Identify which cell holds the provided text, then report its [X, Y] central coordinate. 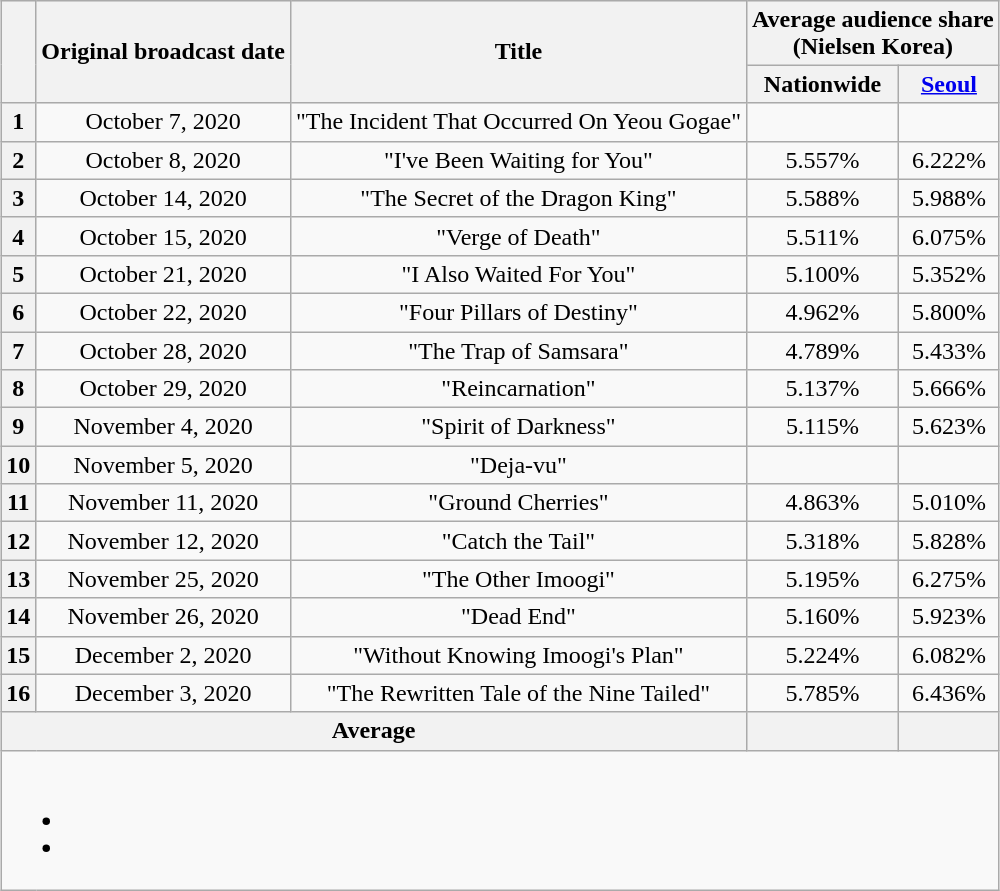
October 7, 2020 [164, 122]
5.318% [822, 541]
4 [18, 236]
5.785% [822, 693]
4.789% [822, 351]
"Ground Cherries" [518, 503]
6.082% [950, 655]
10 [18, 465]
6 [18, 312]
1 [18, 122]
October 22, 2020 [164, 312]
Seoul [950, 84]
3 [18, 198]
8 [18, 389]
"Deja-vu" [518, 465]
6.275% [950, 579]
9 [18, 427]
"Reincarnation" [518, 389]
"Dead End" [518, 617]
5.588% [822, 198]
5.224% [822, 655]
7 [18, 351]
"Catch the Tail" [518, 541]
5.666% [950, 389]
November 26, 2020 [164, 617]
6.222% [950, 160]
October 15, 2020 [164, 236]
"Spirit of Darkness" [518, 427]
"Verge of Death" [518, 236]
5.100% [822, 274]
Average [374, 731]
5.010% [950, 503]
5.557% [822, 160]
5.433% [950, 351]
"I've Been Waiting for You" [518, 160]
5.115% [822, 427]
5.511% [822, 236]
"The Rewritten Tale of the Nine Tailed" [518, 693]
October 14, 2020 [164, 198]
6.075% [950, 236]
October 21, 2020 [164, 274]
16 [18, 693]
October 29, 2020 [164, 389]
November 4, 2020 [164, 427]
5.828% [950, 541]
"The Other Imoogi" [518, 579]
November 5, 2020 [164, 465]
5.923% [950, 617]
October 28, 2020 [164, 351]
5.137% [822, 389]
"Four Pillars of Destiny" [518, 312]
4.962% [822, 312]
12 [18, 541]
2 [18, 160]
6.436% [950, 693]
"The Trap of Samsara" [518, 351]
Average audience share(Nielsen Korea) [872, 32]
11 [18, 503]
5.352% [950, 274]
4.863% [822, 503]
December 2, 2020 [164, 655]
15 [18, 655]
5.160% [822, 617]
Nationwide [822, 84]
"The Secret of the Dragon King" [518, 198]
5 [18, 274]
"The Incident That Occurred On Yeou Gogae" [518, 122]
November 11, 2020 [164, 503]
October 8, 2020 [164, 160]
"Without Knowing Imoogi's Plan" [518, 655]
December 3, 2020 [164, 693]
Title [518, 52]
5.195% [822, 579]
November 12, 2020 [164, 541]
5.623% [950, 427]
14 [18, 617]
5.988% [950, 198]
November 25, 2020 [164, 579]
13 [18, 579]
Original broadcast date [164, 52]
5.800% [950, 312]
"I Also Waited For You" [518, 274]
